From the cell containing the given text, extract its center point as (x, y) coordinate. 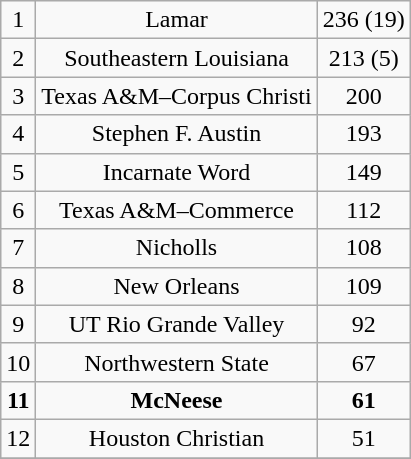
112 (364, 210)
Incarnate Word (176, 172)
2 (18, 58)
5 (18, 172)
61 (364, 400)
8 (18, 286)
149 (364, 172)
213 (5) (364, 58)
Texas A&M–Corpus Christi (176, 96)
Stephen F. Austin (176, 134)
92 (364, 324)
193 (364, 134)
Northwestern State (176, 362)
51 (364, 438)
11 (18, 400)
12 (18, 438)
6 (18, 210)
108 (364, 248)
Southeastern Louisiana (176, 58)
UT Rio Grande Valley (176, 324)
236 (19) (364, 20)
200 (364, 96)
3 (18, 96)
Texas A&M–Commerce (176, 210)
1 (18, 20)
109 (364, 286)
Houston Christian (176, 438)
Nicholls (176, 248)
New Orleans (176, 286)
Lamar (176, 20)
10 (18, 362)
9 (18, 324)
67 (364, 362)
7 (18, 248)
4 (18, 134)
McNeese (176, 400)
